Locate the cell with the specified text and output its [X, Y] center coordinate. 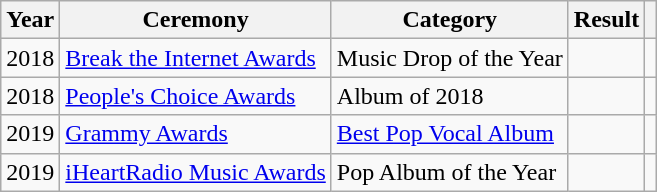
Album of 2018 [450, 96]
Pop Album of the Year [450, 172]
Ceremony [196, 20]
Best Pop Vocal Album [450, 134]
Break the Internet Awards [196, 58]
Result [606, 20]
iHeartRadio Music Awards [196, 172]
Music Drop of the Year [450, 58]
Year [30, 20]
People's Choice Awards [196, 96]
Category [450, 20]
Grammy Awards [196, 134]
